Capture the cell that displays the provided text and extract its (X, Y) central coordinate. 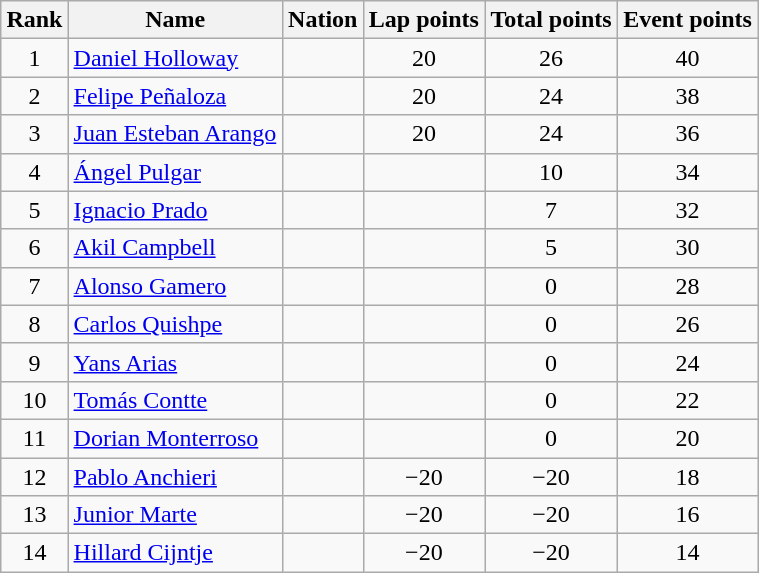
Ignacio Prado (175, 210)
30 (687, 248)
Event points (687, 20)
Name (175, 20)
38 (687, 96)
1 (34, 58)
22 (687, 400)
Yans Arias (175, 362)
13 (34, 515)
Nation (322, 20)
Dorian Monterroso (175, 438)
28 (687, 286)
Total points (552, 20)
16 (687, 515)
34 (687, 172)
Pablo Anchieri (175, 477)
4 (34, 172)
Tomás Contte (175, 400)
12 (34, 477)
Daniel Holloway (175, 58)
Junior Marte (175, 515)
40 (687, 58)
Rank (34, 20)
8 (34, 324)
9 (34, 362)
Ángel Pulgar (175, 172)
3 (34, 134)
Carlos Quishpe (175, 324)
11 (34, 438)
18 (687, 477)
Lap points (424, 20)
36 (687, 134)
Hillard Cijntje (175, 553)
2 (34, 96)
32 (687, 210)
Akil Campbell (175, 248)
Alonso Gamero (175, 286)
Juan Esteban Arango (175, 134)
Felipe Peñaloza (175, 96)
6 (34, 248)
